Scan for the cell matching the given text and deliver its (X, Y) coordinate at center. 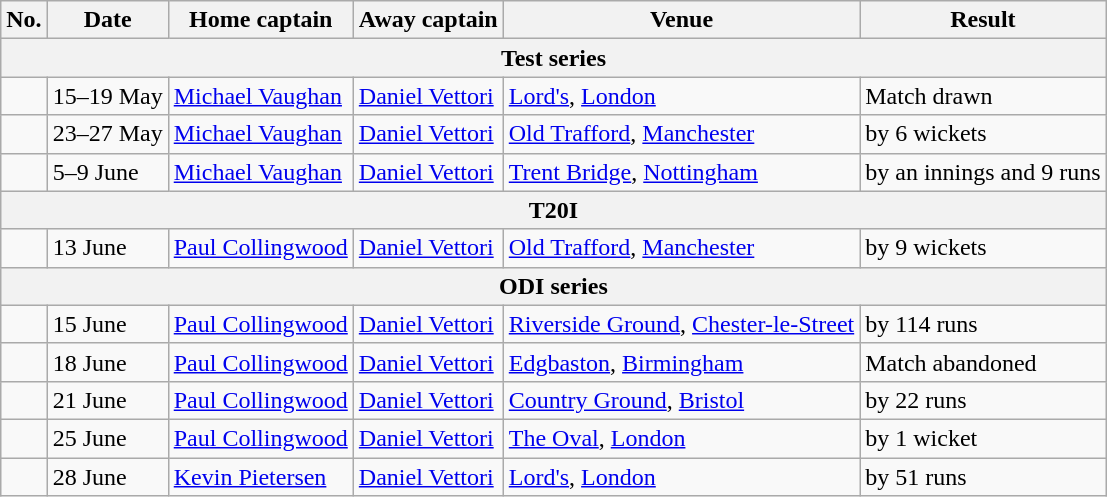
by 114 runs (983, 324)
15 June (108, 324)
5–9 June (108, 172)
15–19 May (108, 96)
Edgbaston, Birmingham (681, 362)
No. (24, 20)
Trent Bridge, Nottingham (681, 172)
Riverside Ground, Chester-le-Street (681, 324)
by 6 wickets (983, 134)
by 1 wicket (983, 438)
by 22 runs (983, 400)
Kevin Pietersen (260, 477)
ODI series (554, 286)
T20I (554, 210)
Date (108, 20)
28 June (108, 477)
25 June (108, 438)
21 June (108, 400)
Home captain (260, 20)
23–27 May (108, 134)
Country Ground, Bristol (681, 400)
13 June (108, 248)
18 June (108, 362)
The Oval, London (681, 438)
Away captain (428, 20)
Match drawn (983, 96)
by an innings and 9 runs (983, 172)
by 51 runs (983, 477)
Match abandoned (983, 362)
by 9 wickets (983, 248)
Venue (681, 20)
Result (983, 20)
Test series (554, 58)
